Capture the cell that displays the provided text and extract its (x, y) central coordinate. 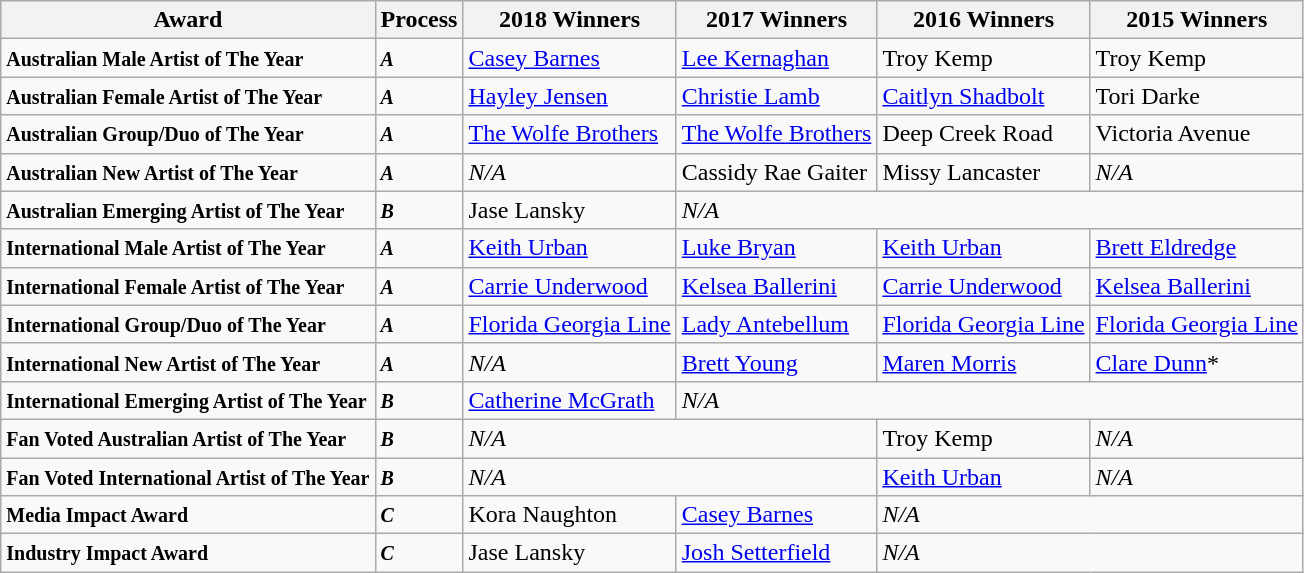
2017 Winners (776, 20)
Award (188, 20)
Australian Female Artist of The Year (188, 96)
2016 Winners (984, 20)
Catherine McGrath (570, 400)
Fan Voted Australian Artist of The Year (188, 438)
Luke Bryan (776, 248)
Clare Dunn* (1196, 362)
Australian Emerging Artist of The Year (188, 210)
Victoria Avenue (1196, 134)
Industry Impact Award (188, 553)
Missy Lancaster (984, 172)
Hayley Jensen (570, 96)
2018 Winners (570, 20)
Christie Lamb (776, 96)
Australian New Artist of The Year (188, 172)
Media Impact Award (188, 515)
Maren Morris (984, 362)
Cassidy Rae Gaiter (776, 172)
Australian Male Artist of The Year (188, 58)
Lee Kernaghan (776, 58)
Kora Naughton (570, 515)
2015 Winners (1196, 20)
International Group/Duo of The Year (188, 324)
Lady Antebellum (776, 324)
International Emerging Artist of The Year (188, 400)
Process (419, 20)
Brett Eldredge (1196, 248)
Josh Setterfield (776, 553)
Tori Darke (1196, 96)
Caitlyn Shadbolt (984, 96)
International Male Artist of The Year (188, 248)
Australian Group/Duo of The Year (188, 134)
Brett Young (776, 362)
Deep Creek Road (984, 134)
Fan Voted International Artist of The Year (188, 477)
International Female Artist of The Year (188, 286)
International New Artist of The Year (188, 362)
